Provide the (X, Y) coordinate of the cell's center where the given text is located.  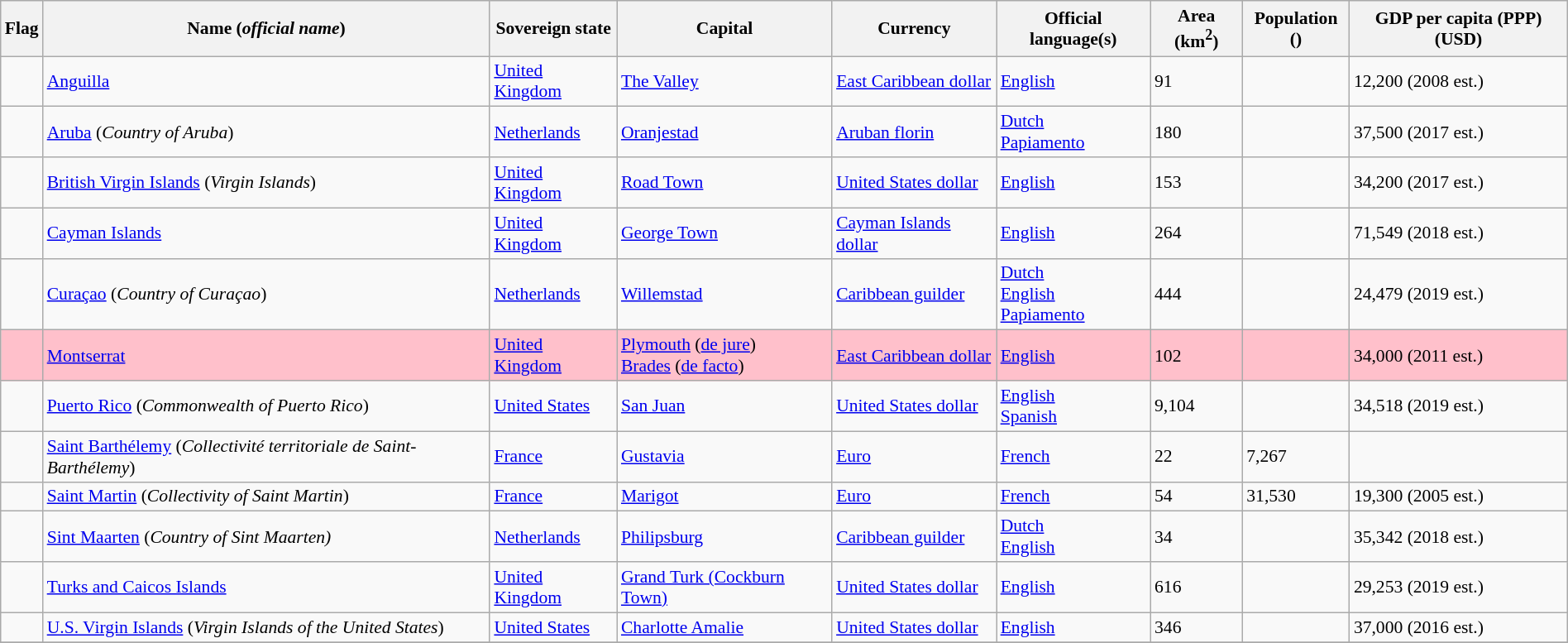
Gustavia (724, 457)
24,479 (2019 est.) (1459, 295)
Name (official name) (266, 28)
The Valley (724, 81)
264 (1196, 233)
34,518 (2019 est.) (1459, 405)
34,000 (2011 est.) (1459, 356)
153 (1196, 182)
GDP per capita (PPP) (USD) (1459, 28)
35,342 (2018 est.) (1459, 536)
Puerto Rico (Commonwealth of Puerto Rico) (266, 405)
Turks and Caicos Islands (266, 588)
Philipsburg (724, 536)
Saint Martin (Collectivity of Saint Martin) (266, 497)
George Town (724, 233)
Montserrat (266, 356)
Plymouth (de jure)Brades (de facto) (724, 356)
Official language(s) (1073, 28)
Willemstad (724, 295)
Aruban florin (915, 132)
7,267 (1296, 457)
34 (1196, 536)
34,200 (2017 est.) (1459, 182)
91 (1196, 81)
444 (1196, 295)
Anguilla (266, 81)
346 (1196, 627)
U.S. Virgin Islands (Virgin Islands of the United States) (266, 627)
Cayman Islands dollar (915, 233)
616 (1196, 588)
Saint Barthélemy (Collectivité territoriale de Saint-Barthélemy) (266, 457)
Capital (724, 28)
31,530 (1296, 497)
Marigot (724, 497)
San Juan (724, 405)
71,549 (2018 est.) (1459, 233)
37,000 (2016 est.) (1459, 627)
Sint Maarten (Country of Sint Maarten) (266, 536)
Cayman Islands (266, 233)
Area (km2) (1196, 28)
Road Town (724, 182)
British Virgin Islands (Virgin Islands) (266, 182)
Charlotte Amalie (724, 627)
DutchPapiamento (1073, 132)
12,200 (2008 est.) (1459, 81)
Curaçao (Country of Curaçao) (266, 295)
Flag (22, 28)
Population () (1296, 28)
DutchEnglishPapiamento (1073, 295)
37,500 (2017 est.) (1459, 132)
54 (1196, 497)
29,253 (2019 est.) (1459, 588)
22 (1196, 457)
EnglishSpanish (1073, 405)
Sovereign state (553, 28)
Grand Turk (Cockburn Town) (724, 588)
DutchEnglish (1073, 536)
Aruba (Country of Aruba) (266, 132)
102 (1196, 356)
Currency (915, 28)
Oranjestad (724, 132)
180 (1196, 132)
19,300 (2005 est.) (1459, 497)
9,104 (1196, 405)
